Extract the (X, Y) coordinate from the center of the cell holding the provided text.  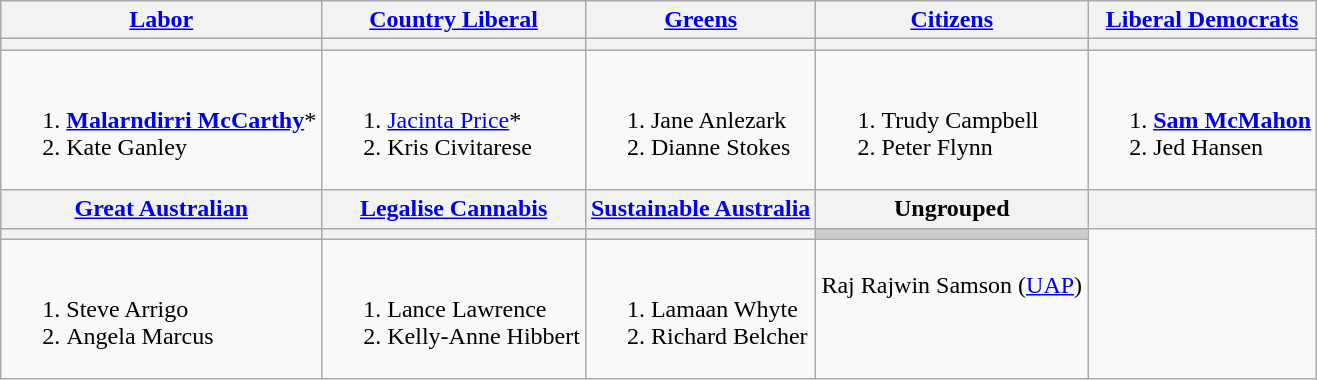
Trudy CampbellPeter Flynn (952, 120)
Sustainable Australia (700, 209)
Citizens (952, 20)
Greens (700, 20)
Labor (162, 20)
Lance LawrenceKelly-Anne Hibbert (454, 309)
Steve ArrigoAngela Marcus (162, 309)
Lamaan WhyteRichard Belcher (700, 309)
Raj Rajwin Samson (UAP) (952, 309)
Sam McMahonJed Hansen (1202, 120)
Country Liberal (454, 20)
Jacinta Price*Kris Civitarese (454, 120)
Legalise Cannabis (454, 209)
Malarndirri McCarthy*Kate Ganley (162, 120)
Ungrouped (952, 209)
Liberal Democrats (1202, 20)
Jane AnlezarkDianne Stokes (700, 120)
Great Australian (162, 209)
